Return [X, Y] of the center of cell containing provided text 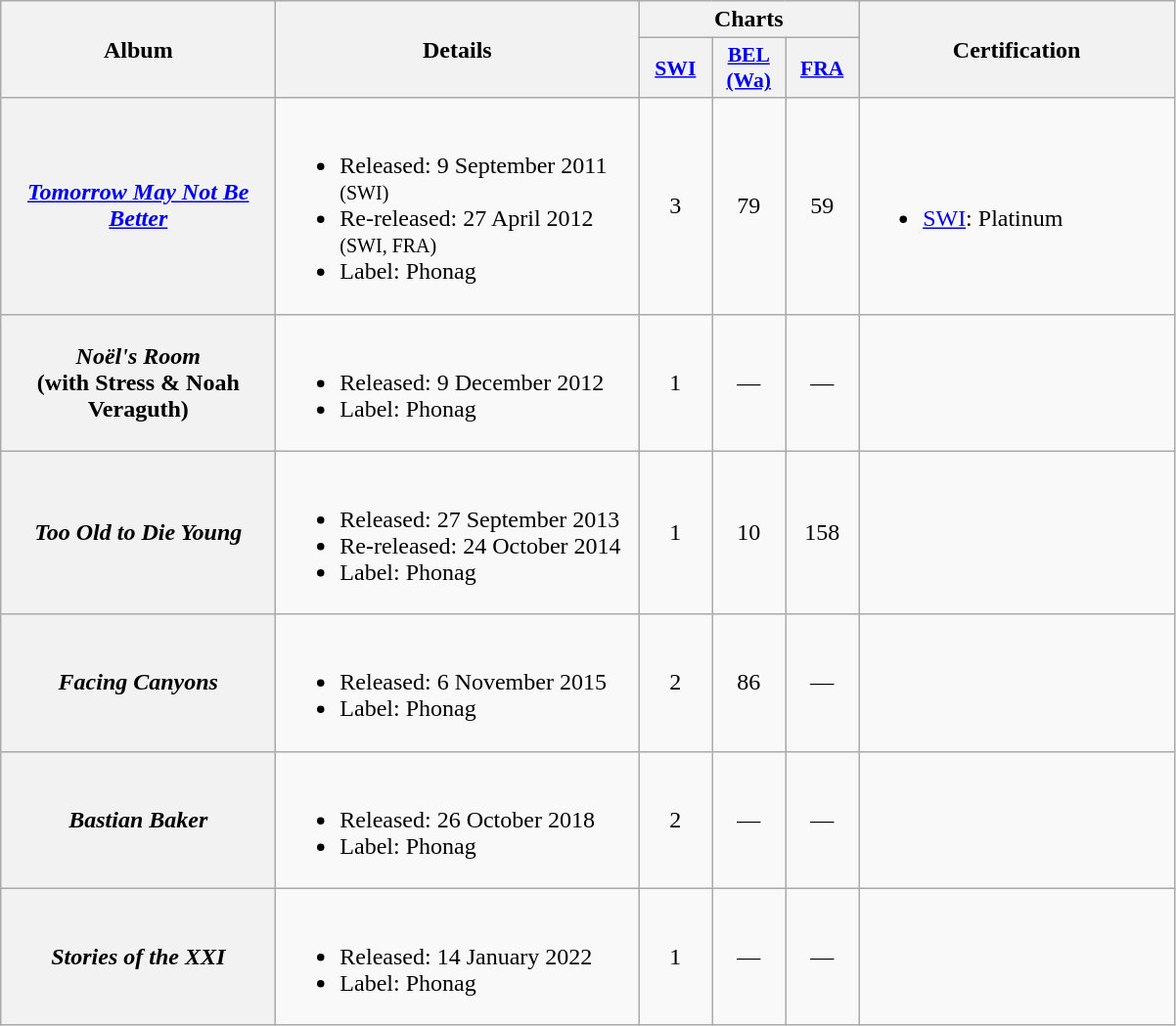
Released: 9 December 2012Label: Phonag [458, 382]
Released: 27 September 2013Re-released: 24 October 2014Label: Phonag [458, 532]
59 [822, 205]
Details [458, 49]
Released: 14 January 2022Label: Phonag [458, 957]
Bastian Baker [139, 820]
Noël's Room(with Stress & Noah Veraguth) [139, 382]
Too Old to Die Young [139, 532]
Certification [1018, 49]
Released: 26 October 2018Label: Phonag [458, 820]
Facing Canyons [139, 683]
86 [749, 683]
10 [749, 532]
Album [139, 49]
3 [675, 205]
79 [749, 205]
Stories of the XXI [139, 957]
Charts [749, 20]
SWI [675, 68]
BEL(Wa) [749, 68]
158 [822, 532]
Released: 9 September 2011 (SWI)Re-released: 27 April 2012 (SWI, FRA)Label: Phonag [458, 205]
SWI: Platinum [1018, 205]
FRA [822, 68]
Released: 6 November 2015Label: Phonag [458, 683]
Tomorrow May Not Be Better [139, 205]
